From the cell containing the given text, extract its center point as [X, Y] coordinate. 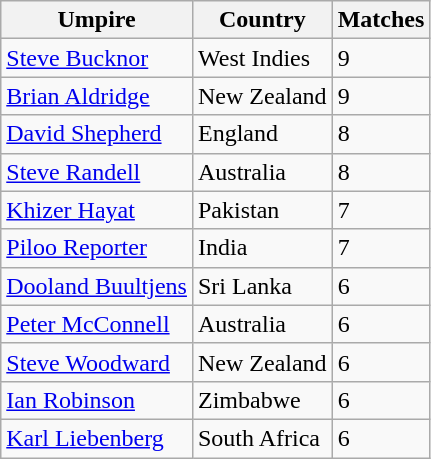
Steve Randell [97, 172]
West Indies [262, 58]
David Shepherd [97, 134]
Sri Lanka [262, 286]
Ian Robinson [97, 400]
Karl Liebenberg [97, 438]
Dooland Buultjens [97, 286]
Pakistan [262, 210]
Steve Bucknor [97, 58]
South Africa [262, 438]
Brian Aldridge [97, 96]
Country [262, 20]
Matches [381, 20]
England [262, 134]
Zimbabwe [262, 400]
Steve Woodward [97, 362]
Piloo Reporter [97, 248]
India [262, 248]
Khizer Hayat [97, 210]
Peter McConnell [97, 324]
Umpire [97, 20]
